Scan for the cell matching the given text and deliver its (X, Y) coordinate at center. 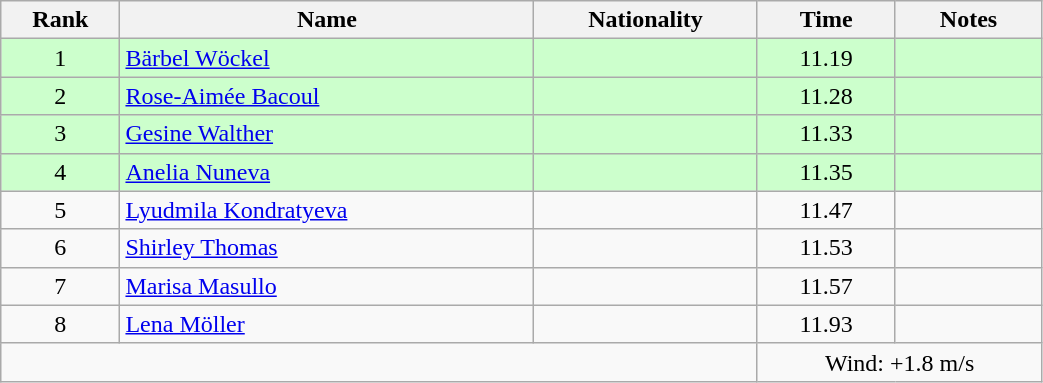
Anelia Nuneva (327, 172)
11.28 (826, 96)
5 (60, 210)
11.93 (826, 324)
Notes (968, 20)
Wind: +1.8 m/s (900, 362)
Rose-Aimée Bacoul (327, 96)
Lyudmila Kondratyeva (327, 210)
Gesine Walther (327, 134)
Marisa Masullo (327, 286)
Shirley Thomas (327, 248)
Rank (60, 20)
1 (60, 58)
11.57 (826, 286)
2 (60, 96)
Time (826, 20)
Name (327, 20)
4 (60, 172)
11.33 (826, 134)
Lena Möller (327, 324)
11.47 (826, 210)
6 (60, 248)
Nationality (646, 20)
8 (60, 324)
11.35 (826, 172)
3 (60, 134)
11.53 (826, 248)
Bärbel Wöckel (327, 58)
7 (60, 286)
11.19 (826, 58)
